Provide the (X, Y) coordinate of the cell's center where the given text is located.  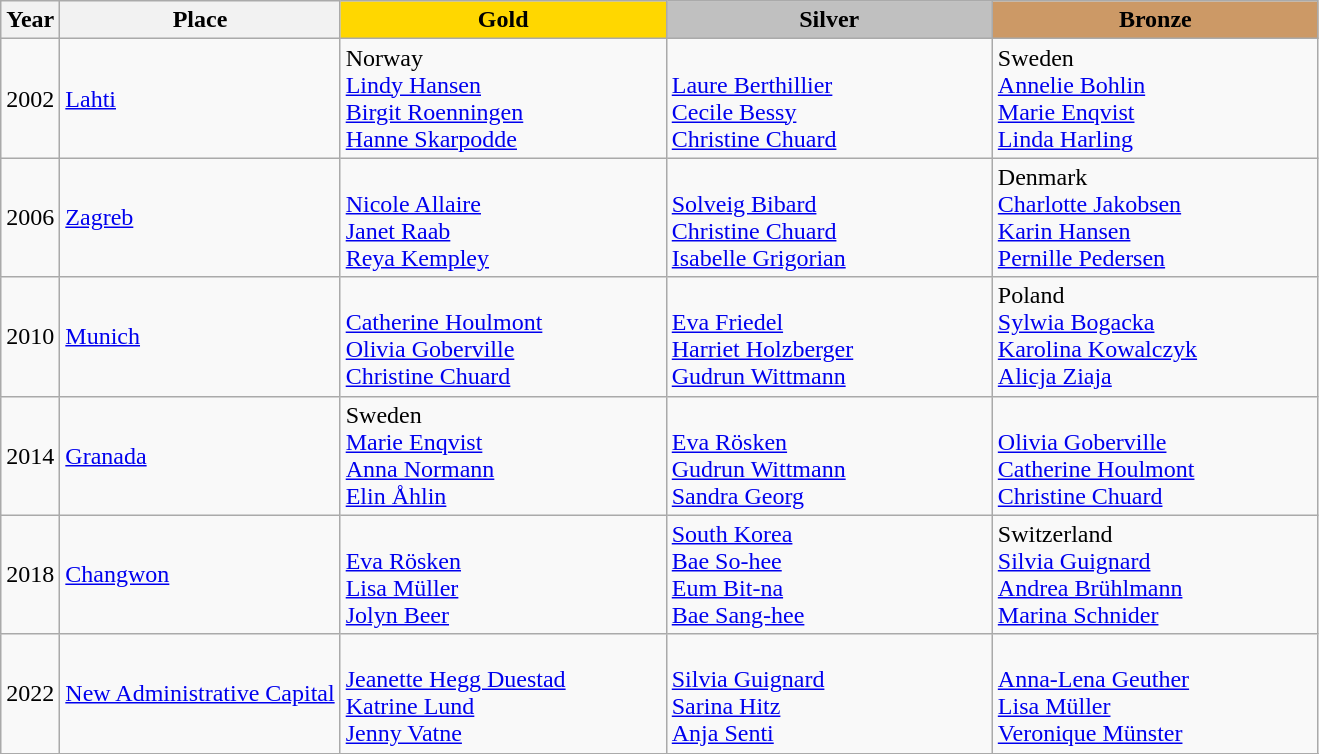
Eva RöskenLisa MüllerJolyn Beer (503, 574)
SwedenAnnelie BohlinMarie EnqvistLinda Harling (1155, 98)
Granada (200, 456)
Silver (829, 20)
Anna-Lena GeutherLisa MüllerVeronique Münster (1155, 694)
SwedenMarie EnqvistAnna NormannElin Åhlin (503, 456)
DenmarkCharlotte JakobsenKarin HansenPernille Pedersen (1155, 218)
New Administrative Capital (200, 694)
Catherine HoulmontOlivia GobervilleChristine Chuard (503, 336)
PolandSylwia BogackaKarolina KowalczykAlicja Ziaja (1155, 336)
Laure BerthillierCecile BessyChristine Chuard (829, 98)
NorwayLindy HansenBirgit RoenningenHanne Skarpodde (503, 98)
Gold (503, 20)
South KoreaBae So-heeEum Bit-naBae Sang-hee (829, 574)
2010 (30, 336)
Changwon (200, 574)
Olivia GobervilleCatherine HoulmontChristine Chuard (1155, 456)
Place (200, 20)
Munich (200, 336)
2002 (30, 98)
2006 (30, 218)
Zagreb (200, 218)
Silvia GuignardSarina HitzAnja Senti (829, 694)
Lahti (200, 98)
2018 (30, 574)
2022 (30, 694)
SwitzerlandSilvia GuignardAndrea BrühlmannMarina Schnider (1155, 574)
Jeanette Hegg DuestadKatrine LundJenny Vatne (503, 694)
Nicole AllaireJanet RaabReya Kempley (503, 218)
Bronze (1155, 20)
Eva RöskenGudrun WittmannSandra Georg (829, 456)
2014 (30, 456)
Eva FriedelHarriet HolzbergerGudrun Wittmann (829, 336)
Solveig BibardChristine ChuardIsabelle Grigorian (829, 218)
Year (30, 20)
